From the cell containing the given text, extract its center point as [x, y] coordinate. 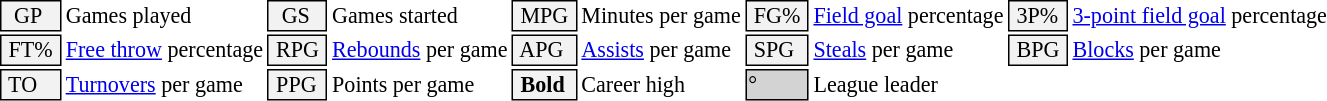
Points per game [420, 85]
League leader [908, 85]
Free throw percentage [164, 50]
Assists per game [661, 50]
TO [30, 85]
PPG [298, 85]
Turnovers per game [164, 85]
Career high [661, 85]
Bold [544, 85]
° [777, 85]
RPG [298, 50]
GP [30, 16]
Rebounds per game [420, 50]
FT% [30, 50]
GS [298, 16]
Games played [164, 16]
SPG [777, 50]
FG% [777, 16]
Field goal percentage [908, 16]
BPG [1038, 50]
Steals per game [908, 50]
3P% [1038, 16]
MPG [544, 16]
APG [544, 50]
Games started [420, 16]
Minutes per game [661, 16]
